Locate the cell with the specified text and output its [X, Y] center coordinate. 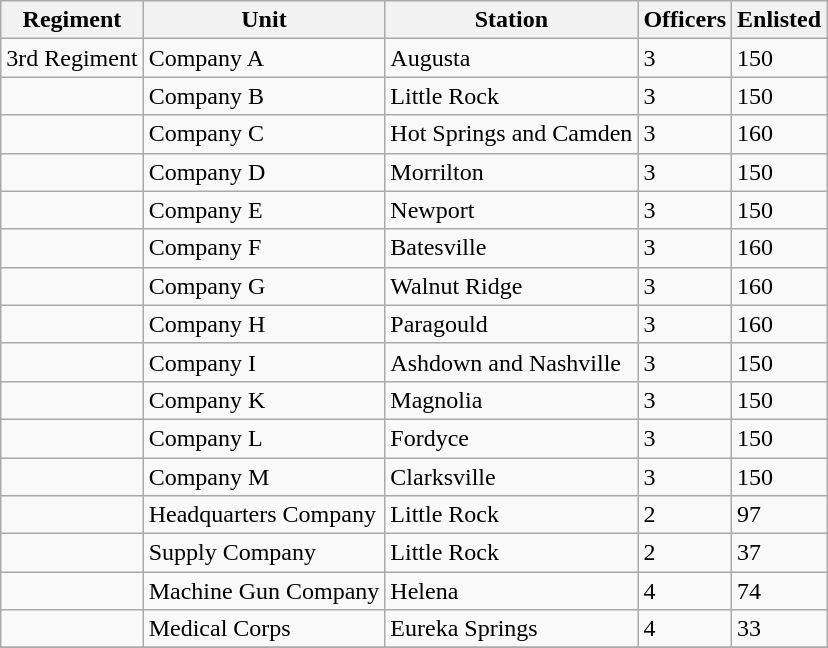
Company C [264, 134]
Walnut Ridge [512, 286]
Paragould [512, 324]
Magnolia [512, 400]
Batesville [512, 248]
Company D [264, 172]
Machine Gun Company [264, 591]
33 [780, 629]
Medical Corps [264, 629]
Company E [264, 210]
Ashdown and Nashville [512, 362]
Enlisted [780, 20]
Hot Springs and Camden [512, 134]
3rd Regiment [72, 58]
Fordyce [512, 438]
Clarksville [512, 477]
Regiment [72, 20]
Eureka Springs [512, 629]
Headquarters Company [264, 515]
Augusta [512, 58]
37 [780, 553]
Company B [264, 96]
74 [780, 591]
Company M [264, 477]
Morrilton [512, 172]
97 [780, 515]
Officers [685, 20]
Supply Company [264, 553]
Unit [264, 20]
Company G [264, 286]
Company H [264, 324]
Company I [264, 362]
Company L [264, 438]
Company A [264, 58]
Company F [264, 248]
Company K [264, 400]
Station [512, 20]
Newport [512, 210]
Helena [512, 591]
